Locate the cell with the specified text and output its (x, y) center coordinate. 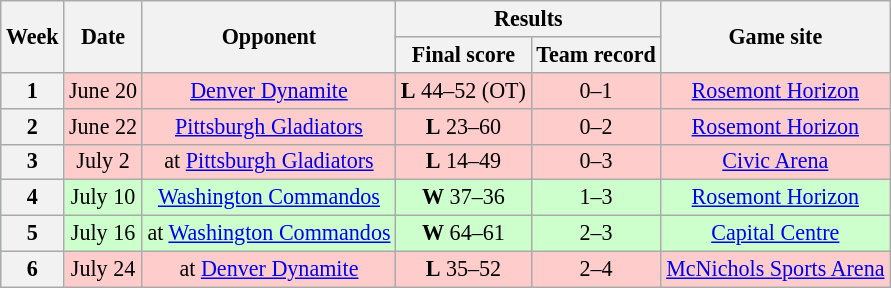
W 37–36 (464, 198)
1–3 (596, 198)
July 24 (103, 269)
Capital Centre (776, 233)
0–1 (596, 90)
Results (528, 18)
Pittsburgh Gladiators (268, 126)
1 (32, 90)
Date (103, 36)
at Pittsburgh Gladiators (268, 162)
3 (32, 162)
Civic Arena (776, 162)
W 64–61 (464, 233)
July 2 (103, 162)
Game site (776, 36)
5 (32, 233)
McNichols Sports Arena (776, 269)
Denver Dynamite (268, 90)
2 (32, 126)
L 14–49 (464, 162)
Washington Commandos (268, 198)
July 10 (103, 198)
0–3 (596, 162)
July 16 (103, 233)
Opponent (268, 36)
June 20 (103, 90)
2–4 (596, 269)
June 22 (103, 126)
Final score (464, 54)
at Washington Commandos (268, 233)
4 (32, 198)
2–3 (596, 233)
Team record (596, 54)
L 44–52 (OT) (464, 90)
0–2 (596, 126)
at Denver Dynamite (268, 269)
L 35–52 (464, 269)
Week (32, 36)
L 23–60 (464, 126)
6 (32, 269)
